Output the [x, y] coordinate of the center of the cell containing the given text.  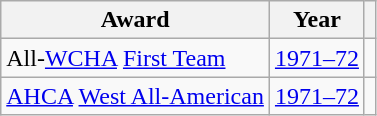
Award [136, 20]
All-WCHA First Team [136, 58]
Year [316, 20]
AHCA West All-American [136, 96]
